For the text-containing cell, return its midpoint in (x, y) coordinate format. 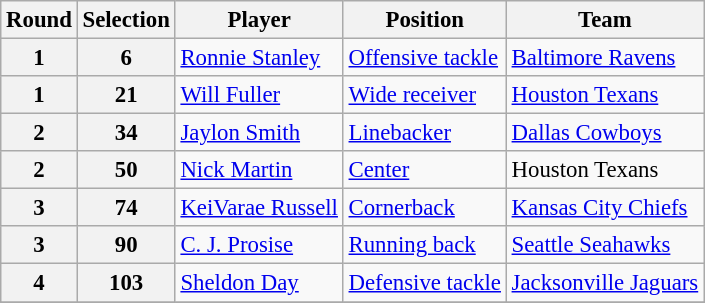
Defensive tackle (424, 283)
Will Fuller (259, 95)
Player (259, 20)
4 (39, 283)
KeiVarae Russell (259, 208)
103 (126, 283)
Seattle Seahawks (604, 245)
Center (424, 170)
50 (126, 170)
Ronnie Stanley (259, 58)
C. J. Prosise (259, 245)
Wide receiver (424, 95)
Baltimore Ravens (604, 58)
74 (126, 208)
Dallas Cowboys (604, 133)
Running back (424, 245)
6 (126, 58)
Linebacker (424, 133)
Kansas City Chiefs (604, 208)
Jaylon Smith (259, 133)
Cornerback (424, 208)
Position (424, 20)
Selection (126, 20)
21 (126, 95)
Jacksonville Jaguars (604, 283)
90 (126, 245)
Offensive tackle (424, 58)
Sheldon Day (259, 283)
Nick Martin (259, 170)
Round (39, 20)
34 (126, 133)
Team (604, 20)
